Return (x, y) of the center of cell containing provided text 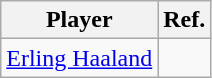
Erling Haaland (80, 58)
Player (80, 20)
Ref. (184, 20)
